From the cell containing the given text, extract its center point as [X, Y] coordinate. 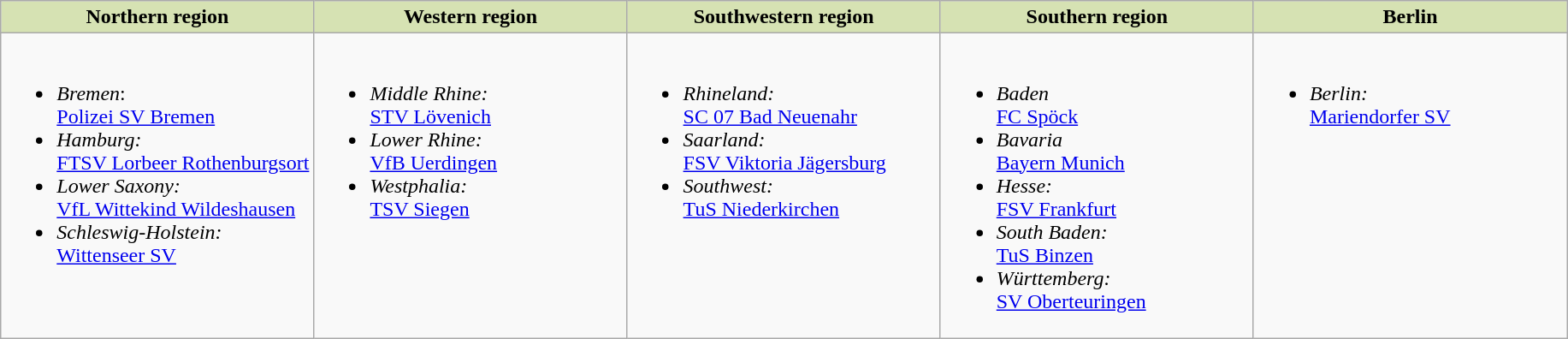
Berlin [1410, 17]
BadenFC SpöckBavariaBayern MunichHesse:FSV FrankfurtSouth Baden:TuS BinzenWürttemberg:SV Oberteuringen [1097, 186]
Southern region [1097, 17]
Berlin:Mariendorfer SV [1410, 186]
Bremen:Polizei SV BremenHamburg:FTSV Lorbeer RothenburgsortLower Saxony:VfL Wittekind WildeshausenSchleswig-Holstein:Wittenseer SV [157, 186]
Southwestern region [784, 17]
Middle Rhine:STV LövenichLower Rhine:VfB UerdingenWestphalia:TSV Siegen [470, 186]
Northern region [157, 17]
Rhineland:SC 07 Bad NeuenahrSaarland: FSV Viktoria JägersburgSouthwest:TuS Niederkirchen [784, 186]
Western region [470, 17]
